Locate the cell with the specified text and output its (x, y) center coordinate. 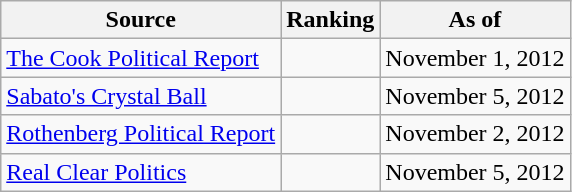
November 2, 2012 (475, 134)
Source (141, 20)
Ranking (330, 20)
November 1, 2012 (475, 58)
The Cook Political Report (141, 58)
Real Clear Politics (141, 172)
Sabato's Crystal Ball (141, 96)
As of (475, 20)
Rothenberg Political Report (141, 134)
